Locate the cell with the specified text and output its [X, Y] center coordinate. 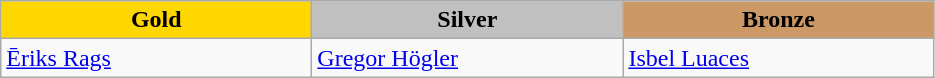
Silver [468, 20]
Gold [156, 20]
Gregor Högler [468, 58]
Ēriks Rags [156, 58]
Isbel Luaces [778, 58]
Bronze [778, 20]
